Return the [x, y] coordinate for the center point of the cell that contains the specified text.  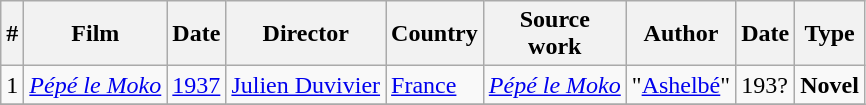
1937 [196, 85]
Novel [830, 85]
Director [306, 34]
1 [12, 85]
France [435, 85]
Julien Duvivier [306, 85]
"Ashelbé" [680, 85]
Type [830, 34]
# [12, 34]
Film [96, 34]
Country [435, 34]
Sourcework [554, 34]
193? [766, 85]
Author [680, 34]
